Capture the cell that displays the provided text and extract its [x, y] central coordinate. 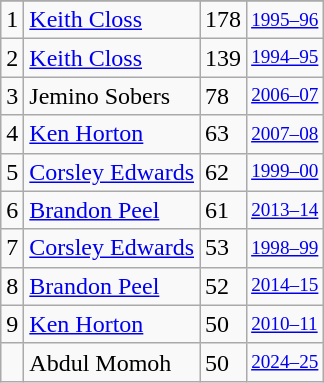
62 [224, 172]
52 [224, 286]
1 [12, 20]
9 [12, 324]
2 [12, 58]
53 [224, 248]
61 [224, 210]
5 [12, 172]
2010–11 [285, 324]
Jemino Sobers [112, 96]
3 [12, 96]
2007–08 [285, 134]
1999–00 [285, 172]
1995–96 [285, 20]
78 [224, 96]
2024–25 [285, 362]
6 [12, 210]
139 [224, 58]
Abdul Momoh [112, 362]
2013–14 [285, 210]
178 [224, 20]
8 [12, 286]
4 [12, 134]
2006–07 [285, 96]
63 [224, 134]
1998–99 [285, 248]
7 [12, 248]
1994–95 [285, 58]
2014–15 [285, 286]
